Find where the given text appears and provide that cell's center as [X, Y] coordinate. 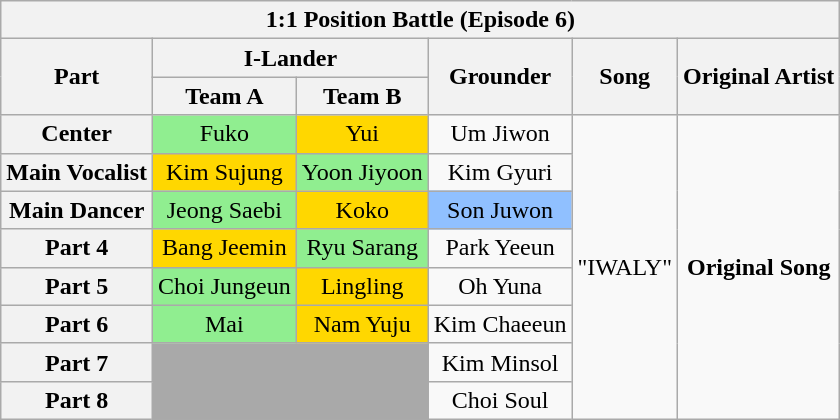
Original Artist [759, 77]
Part 5 [77, 286]
"IWALY" [625, 267]
Nam Yuju [362, 324]
Son Juwon [500, 210]
Um Jiwon [500, 134]
Kim Chaeeun [500, 324]
Yoon Jiyoon [362, 172]
Part [77, 77]
Park Yeeun [500, 248]
Kim Minsol [500, 362]
Center [77, 134]
Main Dancer [77, 210]
1:1 Position Battle (Episode 6) [420, 20]
Song [625, 77]
Bang Jeemin [225, 248]
I-Lander [291, 58]
Choi Soul [500, 400]
Jeong Saebi [225, 210]
Choi Jungeun [225, 286]
Part 6 [77, 324]
Kim Gyuri [500, 172]
Part 8 [77, 400]
Koko [362, 210]
Team A [225, 96]
Fuko [225, 134]
Kim Sujung [225, 172]
Main Vocalist [77, 172]
Grounder [500, 77]
Team B [362, 96]
Yui [362, 134]
Ryu Sarang [362, 248]
Original Song [759, 267]
Part 7 [77, 362]
Mai [225, 324]
Oh Yuna [500, 286]
Lingling [362, 286]
Part 4 [77, 248]
